From the cell containing the given text, extract its center point as (X, Y) coordinate. 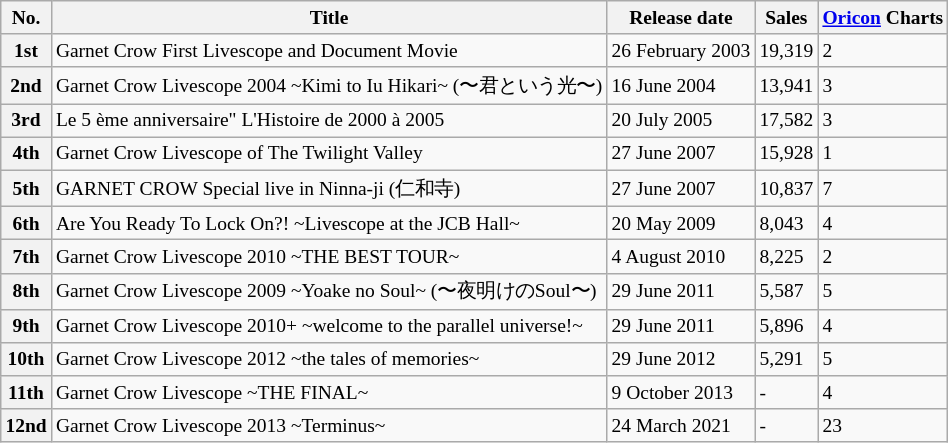
7 (883, 188)
5,587 (786, 291)
No. (26, 18)
26 February 2003 (681, 50)
Garnet Crow First Livescope and Document Movie (329, 50)
Garnet Crow Livescope 2010+ ~welcome to the parallel universe!~ (329, 326)
1st (26, 50)
Garnet Crow Livescope 2009 ~Yoake no Soul~ (〜夜明けのSoul〜) (329, 291)
13,941 (786, 85)
4th (26, 154)
15,928 (786, 154)
Oricon Charts (883, 18)
Garnet Crow Livescope ~THE FINAL~ (329, 392)
16 June 2004 (681, 85)
1 (883, 154)
20 May 2009 (681, 222)
Are You Ready To Lock On?! ~Livescope at the JCB Hall~ (329, 222)
8,043 (786, 222)
29 June 2012 (681, 360)
Le 5 ème anniversaire" L'Histoire de 2000 à 2005 (329, 120)
8,225 (786, 256)
Garnet Crow Livescope 2013 ~Terminus~ (329, 426)
12nd (26, 426)
6th (26, 222)
5,896 (786, 326)
9 October 2013 (681, 392)
3rd (26, 120)
7th (26, 256)
19,319 (786, 50)
8th (26, 291)
23 (883, 426)
Release date (681, 18)
Title (329, 18)
17,582 (786, 120)
4 August 2010 (681, 256)
5th (26, 188)
Garnet Crow Livescope 2004 ~Kimi to Iu Hikari~ (〜君という光〜) (329, 85)
Garnet Crow Livescope 2010 ~THE BEST TOUR~ (329, 256)
2nd (26, 85)
10th (26, 360)
20 July 2005 (681, 120)
9th (26, 326)
Garnet Crow Livescope 2012 ~the tales of memories~ (329, 360)
11th (26, 392)
24 March 2021 (681, 426)
Garnet Crow Livescope of The Twilight Valley (329, 154)
GARNET CROW Special live in Ninna-ji (仁和寺) (329, 188)
5,291 (786, 360)
Sales (786, 18)
10,837 (786, 188)
